Determine the (x, y) coordinate at the center of the cell enclosing the given text.  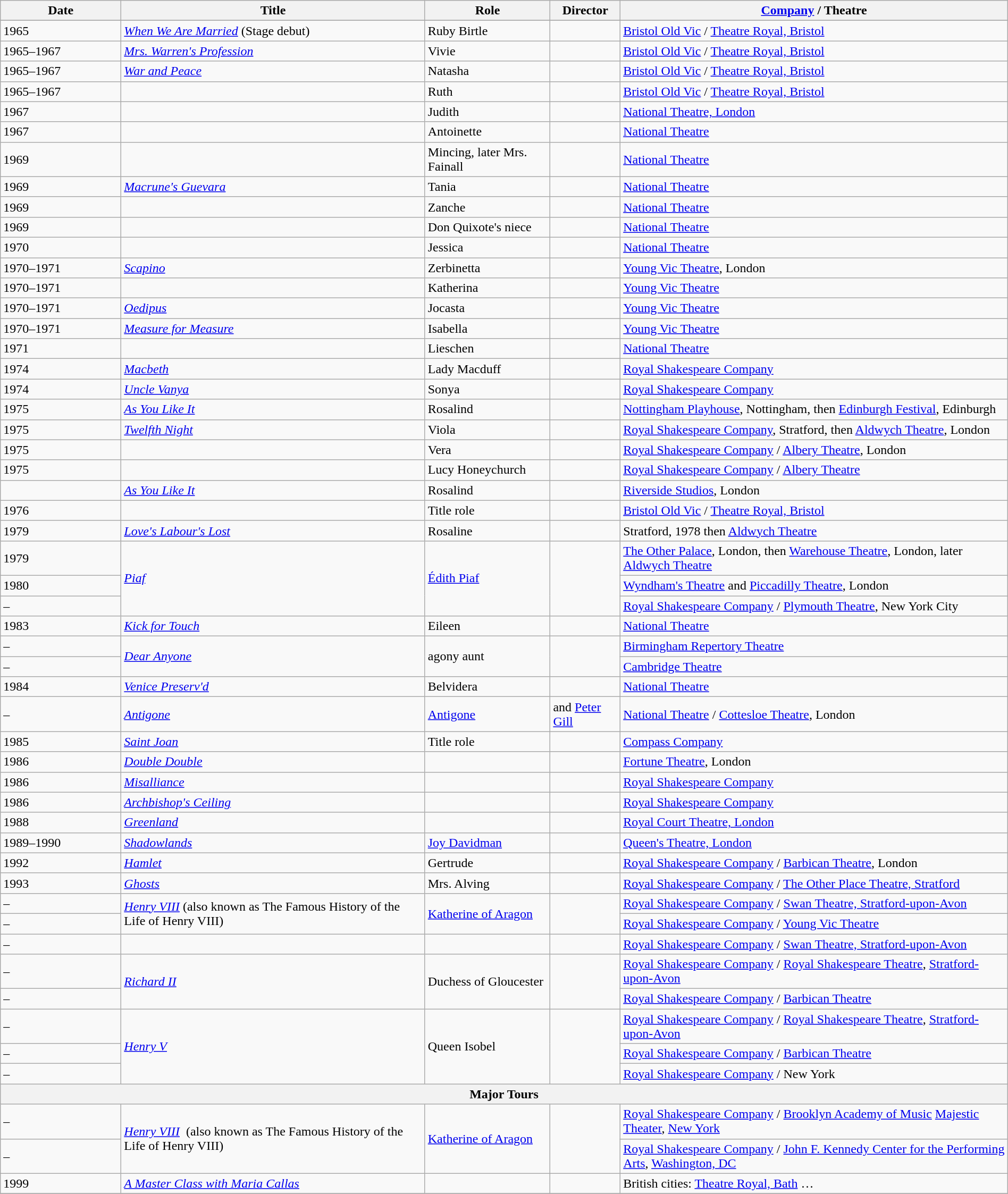
Venice Preserv'd (273, 687)
Jessica (488, 247)
Saint Joan (273, 742)
Stratford, 1978 then Aldwych Theatre (814, 531)
1984 (61, 687)
1999 (61, 1183)
Don Quixote's niece (488, 227)
Tania (488, 187)
1985 (61, 742)
Antoinette (488, 132)
Lucy Honeychurch (488, 470)
Viola (488, 430)
Young Vic Theatre, London (814, 267)
Lady Macduff (488, 369)
Royal Court Theatre, London (814, 822)
Macbeth (273, 369)
Henry V (273, 1046)
1980 (61, 585)
Role (488, 11)
Ruby Birtle (488, 31)
Rosaline (488, 531)
Royal Shakespeare Company / Barbican Theatre, London (814, 863)
Royal Shakespeare Company / Brooklyn Academy of Music Majestic Theater, New York (814, 1122)
Mincing, later Mrs. Fainall (488, 159)
Hamlet (273, 863)
Director (585, 11)
Royal Shakespeare Company / Plymouth Theatre, New York City (814, 606)
Royal Shakespeare Company / Albery Theatre, London (814, 450)
1983 (61, 626)
Ghosts (273, 883)
A Master Class with Maria Callas (273, 1183)
Lieschen (488, 349)
Nottingham Playhouse, Nottingham, then Edinburgh Festival, Edinburgh (814, 409)
Eileen (488, 626)
Judith (488, 112)
Archbishop's Ceiling (273, 802)
1970 (61, 247)
Zerbinetta (488, 267)
Company / Theatre (814, 11)
Katherina (488, 288)
1993 (61, 883)
1989–1990 (61, 843)
1971 (61, 349)
War and Peace (273, 71)
Vivie (488, 51)
1992 (61, 863)
Major Tours (504, 1094)
Fortune Theatre, London (814, 762)
Isabella (488, 329)
Sonya (488, 389)
Joy Davidman (488, 843)
Riverside Studios, London (814, 490)
Oedipus (273, 308)
Royal Shakespeare Company / The Other Place Theatre, Stratford (814, 883)
agony aunt (488, 657)
National Theatre, London (814, 112)
Measure for Measure (273, 329)
Zanche (488, 207)
and Peter Gill (585, 714)
Édith Piaf (488, 578)
Royal Shakespeare Company / John F. Kennedy Center for the Performing Arts, Washington, DC (814, 1156)
Kick for Touch (273, 626)
Mrs. Warren's Profession (273, 51)
Duchess of Gloucester (488, 981)
Date (61, 11)
Royal Shakespeare Company / New York (814, 1074)
The Other Palace, London, then Warehouse Theatre, London, later Aldwych Theatre (814, 558)
Royal Shakespeare Company, Stratford, then Aldwych Theatre, London (814, 430)
Queen's Theatre, London (814, 843)
Shadowlands (273, 843)
Greenland (273, 822)
Jocasta (488, 308)
Vera (488, 450)
Richard II (273, 981)
1965 (61, 31)
Macrune's Guevara (273, 187)
Mrs. Alving (488, 883)
1976 (61, 510)
Royal Shakespeare Company / Albery Theatre (814, 470)
1988 (61, 822)
When We Are Married (Stage debut) (273, 31)
Dear Anyone (273, 657)
National Theatre / Cottesloe Theatre, London (814, 714)
Title (273, 11)
Piaf (273, 578)
Royal Shakespeare Company / Young Vic Theatre (814, 923)
Belvidera (488, 687)
Birmingham Repertory Theatre (814, 646)
British cities: Theatre Royal, Bath … (814, 1183)
Wyndham's Theatre and Piccadilly Theatre, London (814, 585)
Ruth (488, 91)
Scapino (273, 267)
Twelfth Night (273, 430)
Queen Isobel (488, 1046)
Natasha (488, 71)
Uncle Vanya (273, 389)
Double Double (273, 762)
Gertrude (488, 863)
Compass Company (814, 742)
Love's Labour's Lost (273, 531)
Misalliance (273, 782)
Cambridge Theatre (814, 667)
